For the text-containing cell, return its midpoint in [x, y] coordinate format. 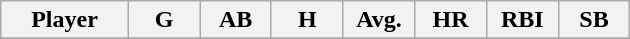
SB [594, 20]
G [164, 20]
HR [451, 20]
Avg. [379, 20]
RBI [522, 20]
H [307, 20]
Player [64, 20]
AB [236, 20]
